Capture the cell that displays the provided text and extract its [X, Y] central coordinate. 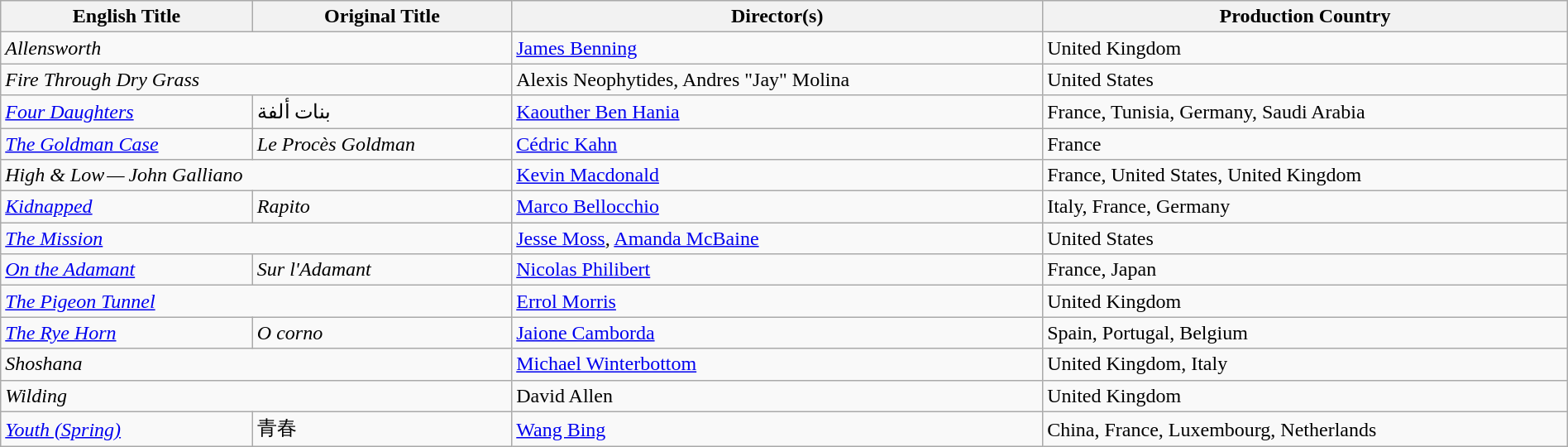
James Benning [777, 48]
China, France, Luxembourg, Netherlands [1305, 429]
The Mission [256, 238]
France [1305, 143]
O corno [382, 333]
Italy, France, Germany [1305, 207]
High & Low — John Galliano [256, 175]
青春 [382, 429]
Jaione Camborda [777, 333]
David Allen [777, 396]
Marco Bellocchio [777, 207]
The Goldman Case [127, 143]
Allensworth [256, 48]
The Rye Horn [127, 333]
English Title [127, 17]
Cédric Kahn [777, 143]
Director(s) [777, 17]
France, Japan [1305, 270]
Kaouther Ben Hania [777, 112]
بنات ألفة [382, 112]
Errol Morris [777, 301]
Four Daughters [127, 112]
Rapito [382, 207]
Fire Through Dry Grass [256, 79]
Michael Winterbottom [777, 364]
Original Title [382, 17]
France, United States, United Kingdom [1305, 175]
Production Country [1305, 17]
Nicolas Philibert [777, 270]
Alexis Neophytides, Andres "Jay" Molina [777, 79]
On the Adamant [127, 270]
Youth (Spring) [127, 429]
Le Procès Goldman [382, 143]
United Kingdom, Italy [1305, 364]
Kidnapped [127, 207]
The Pigeon Tunnel [256, 301]
France, Tunisia, Germany, Saudi Arabia [1305, 112]
Jesse Moss, Amanda McBaine [777, 238]
Spain, Portugal, Belgium [1305, 333]
Wilding [256, 396]
Kevin Macdonald [777, 175]
Shoshana [256, 364]
Sur l'Adamant [382, 270]
Wang Bing [777, 429]
